Locate the cell with the specified text and output its (x, y) center coordinate. 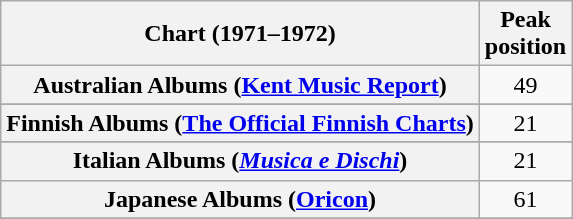
Finnish Albums (The Official Finnish Charts) (240, 123)
61 (525, 199)
Chart (1971–1972) (240, 34)
Italian Albums (Musica e Dischi) (240, 161)
49 (525, 85)
Peakposition (525, 34)
Australian Albums (Kent Music Report) (240, 85)
Japanese Albums (Oricon) (240, 199)
